Provide the (x, y) coordinate of the cell's center where the given text is located.  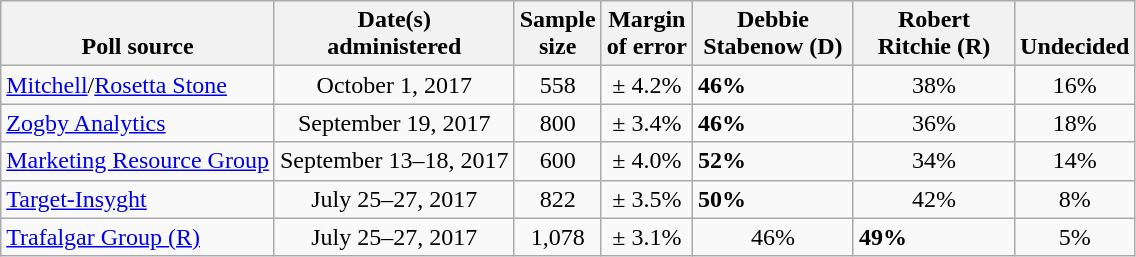
RobertRitchie (R) (934, 34)
Trafalgar Group (R) (138, 237)
Target-Insyght (138, 199)
14% (1075, 161)
5% (1075, 237)
34% (934, 161)
Marketing Resource Group (138, 161)
52% (772, 161)
18% (1075, 123)
± 3.5% (646, 199)
± 4.0% (646, 161)
16% (1075, 85)
± 4.2% (646, 85)
± 3.4% (646, 123)
Zogby Analytics (138, 123)
49% (934, 237)
Marginof error (646, 34)
Samplesize (558, 34)
800 (558, 123)
October 1, 2017 (394, 85)
DebbieStabenow (D) (772, 34)
1,078 (558, 237)
± 3.1% (646, 237)
600 (558, 161)
Date(s)administered (394, 34)
558 (558, 85)
38% (934, 85)
36% (934, 123)
September 19, 2017 (394, 123)
Undecided (1075, 34)
42% (934, 199)
Mitchell/Rosetta Stone (138, 85)
822 (558, 199)
September 13–18, 2017 (394, 161)
8% (1075, 199)
Poll source (138, 34)
50% (772, 199)
